Locate the cell with the specified text and output its (x, y) center coordinate. 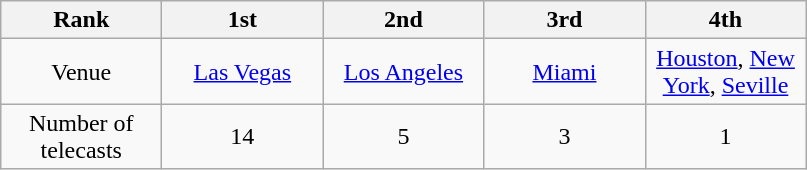
4th (726, 20)
5 (404, 136)
3rd (564, 20)
3 (564, 136)
Los Angeles (404, 72)
2nd (404, 20)
1 (726, 136)
Venue (82, 72)
1st (242, 20)
Las Vegas (242, 72)
Houston, New York, Seville (726, 72)
Rank (82, 20)
Number of telecasts (82, 136)
14 (242, 136)
Miami (564, 72)
